Locate the cell with the specified text and output its (x, y) center coordinate. 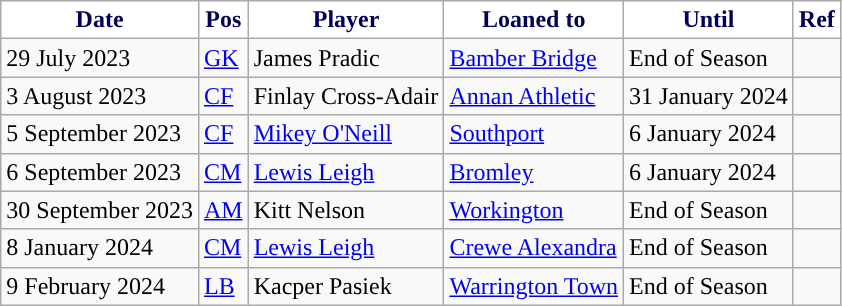
8 January 2024 (100, 248)
Pos (223, 20)
3 August 2023 (100, 96)
6 September 2023 (100, 172)
5 September 2023 (100, 134)
Kitt Nelson (346, 210)
Loaned to (534, 20)
Date (100, 20)
Southport (534, 134)
Bamber Bridge (534, 58)
29 July 2023 (100, 58)
Workington (534, 210)
Kacper Pasiek (346, 286)
Bromley (534, 172)
Crewe Alexandra (534, 248)
Ref (816, 20)
GK (223, 58)
Player (346, 20)
Mikey O'Neill (346, 134)
Annan Athletic (534, 96)
LB (223, 286)
30 September 2023 (100, 210)
31 January 2024 (709, 96)
Until (709, 20)
Finlay Cross-Adair (346, 96)
James Pradic (346, 58)
9 February 2024 (100, 286)
AM (223, 210)
Warrington Town (534, 286)
